Extract the [x, y] coordinate from the center of the cell holding the provided text.  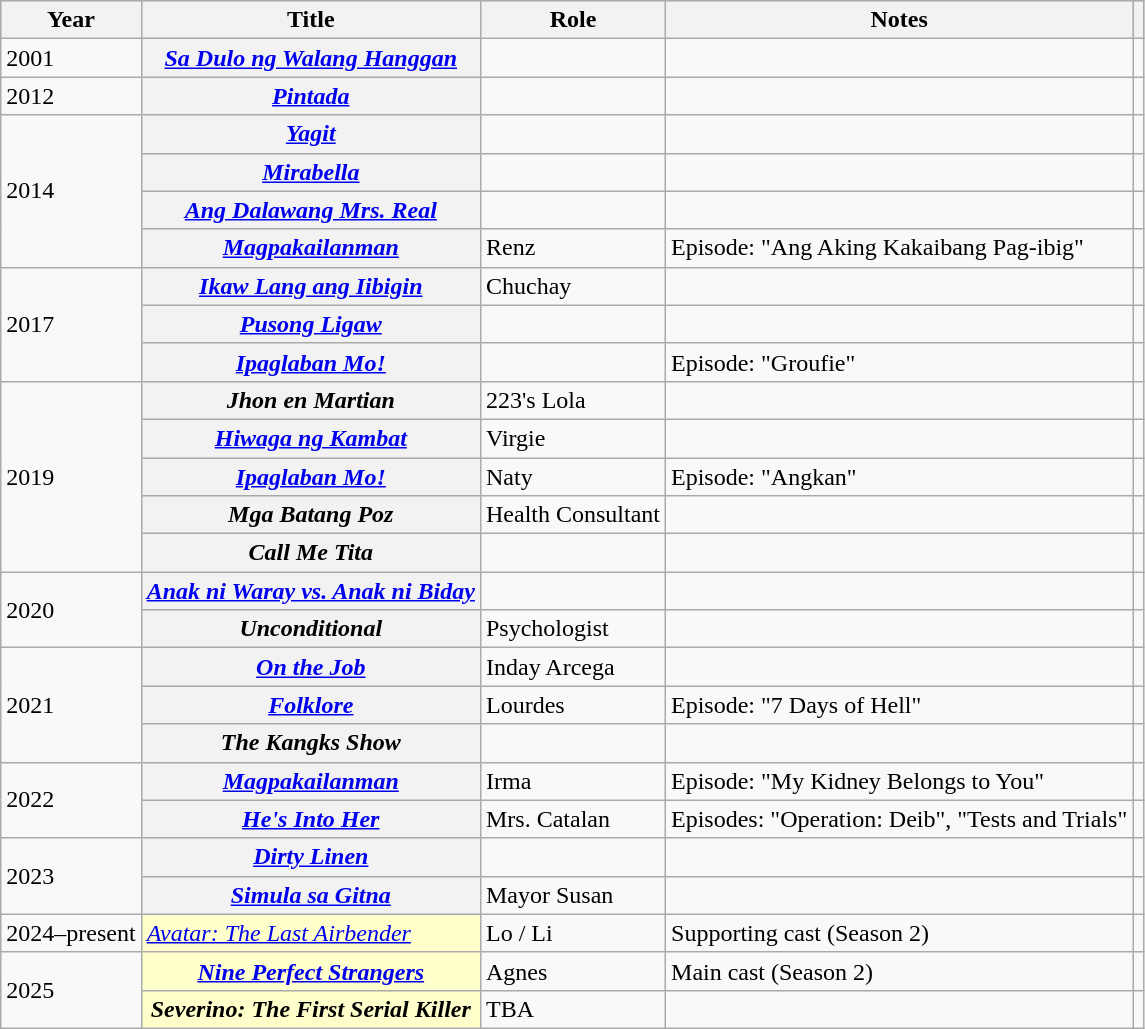
Pusong Ligaw [310, 324]
Notes [900, 20]
Call Me Tita [310, 553]
Episode: "Groufie" [900, 362]
Role [572, 20]
On the Job [310, 667]
223's Lola [572, 400]
TBA [572, 1009]
Virgie [572, 438]
Pintada [310, 96]
Ang Dalawang Mrs. Real [310, 210]
The Kangks Show [310, 743]
Irma [572, 781]
Mirabella [310, 172]
Lourdes [572, 705]
2021 [71, 705]
Jhon en Martian [310, 400]
Episode: "Angkan" [900, 477]
2025 [71, 990]
Yagit [310, 134]
Mrs. Catalan [572, 819]
Episode: "Ang Aking Kakaibang Pag-ibig" [900, 248]
Sa Dulo ng Walang Hanggan [310, 58]
Inday Arcega [572, 667]
Folklore [310, 705]
Main cast (Season 2) [900, 971]
Hiwaga ng Kambat [310, 438]
Anak ni Waray vs. Anak ni Biday [310, 591]
Simula sa Gitna [310, 895]
Unconditional [310, 629]
Supporting cast (Season 2) [900, 933]
2014 [71, 191]
Episode: "7 Days of Hell" [900, 705]
2001 [71, 58]
Psychologist [572, 629]
Renz [572, 248]
2019 [71, 476]
He's Into Her [310, 819]
Episode: "My Kidney Belongs to You" [900, 781]
2024–present [71, 933]
2022 [71, 800]
Mga Batang Poz [310, 515]
Agnes [572, 971]
Nine Perfect Strangers [310, 971]
Naty [572, 477]
Mayor Susan [572, 895]
2023 [71, 876]
Year [71, 20]
Severino: The First Serial Killer [310, 1009]
Title [310, 20]
Health Consultant [572, 515]
2020 [71, 610]
Lo / Li [572, 933]
Avatar: The Last Airbender [310, 933]
2012 [71, 96]
Ikaw Lang ang Iibigin [310, 286]
2017 [71, 324]
Chuchay [572, 286]
Dirty Linen [310, 857]
Episodes: "Operation: Deib", "Tests and Trials" [900, 819]
